Locate the cell with the specified text and output its (x, y) center coordinate. 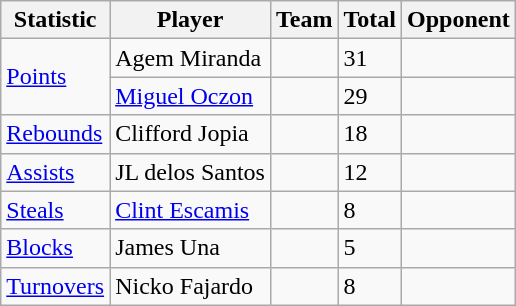
Statistic (56, 20)
12 (370, 172)
Steals (56, 210)
Nicko Fajardo (190, 286)
Clint Escamis (190, 210)
Rebounds (56, 134)
Points (56, 77)
Blocks (56, 248)
Turnovers (56, 286)
JL delos Santos (190, 172)
29 (370, 96)
Total (370, 20)
Miguel Oczon (190, 96)
Team (304, 20)
18 (370, 134)
Opponent (459, 20)
31 (370, 58)
Agem Miranda (190, 58)
James Una (190, 248)
5 (370, 248)
Assists (56, 172)
Clifford Jopia (190, 134)
Player (190, 20)
